Identify which cell holds the provided text, then report its (x, y) central coordinate. 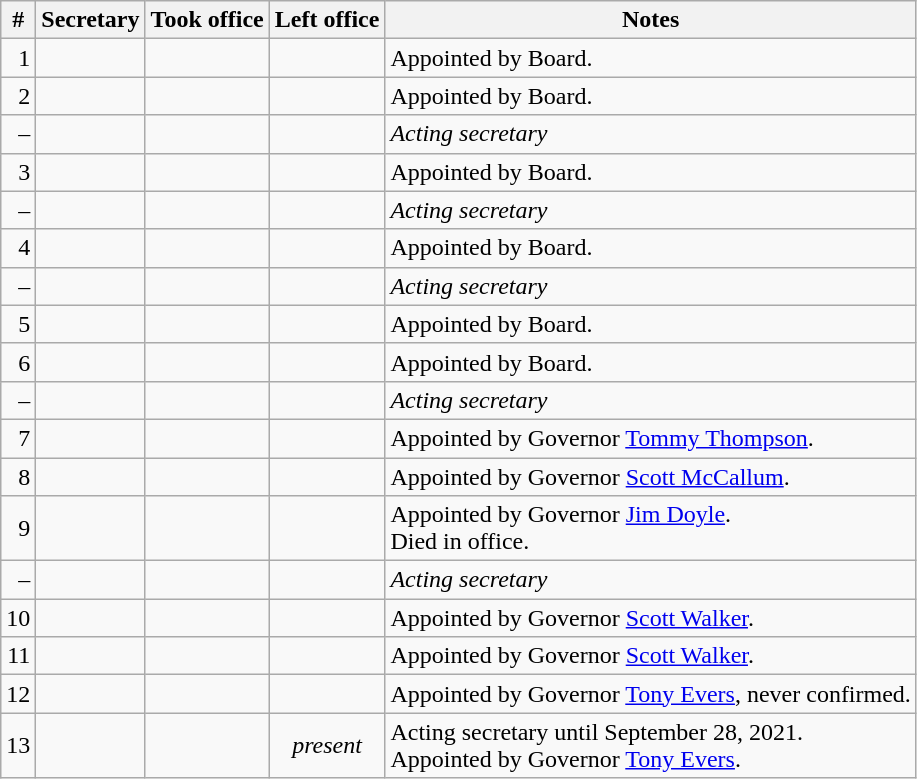
2 (18, 96)
Appointed by Governor Tony Evers, never confirmed. (650, 694)
# (18, 20)
12 (18, 694)
13 (18, 746)
Appointed by Governor Tommy Thompson. (650, 438)
5 (18, 324)
Appointed by Governor Scott McCallum. (650, 477)
4 (18, 248)
Appointed by Governor Jim Doyle.Died in office. (650, 528)
7 (18, 438)
9 (18, 528)
Secretary (90, 20)
3 (18, 172)
1 (18, 58)
Acting secretary until September 28, 2021.Appointed by Governor Tony Evers. (650, 746)
6 (18, 362)
Took office (207, 20)
Left office (327, 20)
10 (18, 618)
present (327, 746)
8 (18, 477)
11 (18, 656)
Notes (650, 20)
